Extract the [x, y] coordinate from the center of the cell holding the provided text.  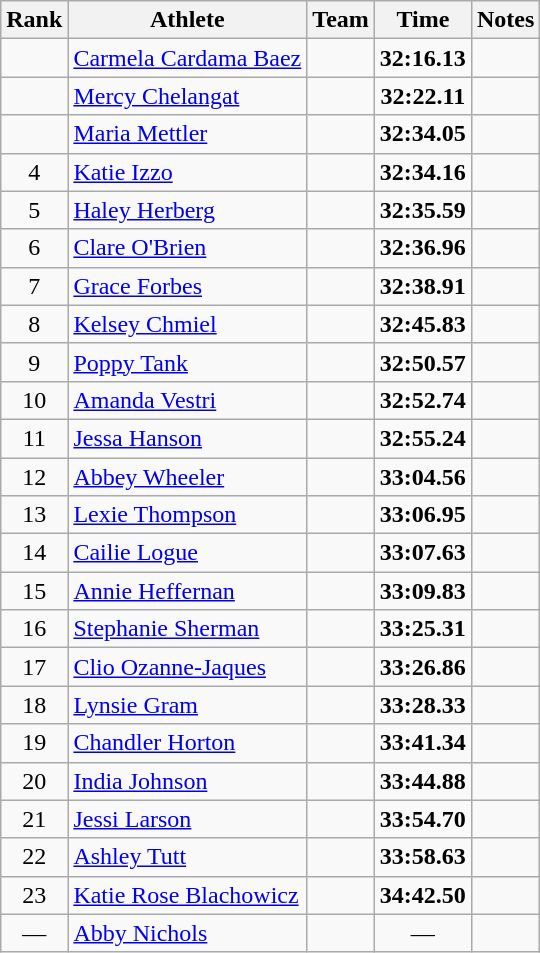
32:22.11 [422, 96]
32:55.24 [422, 438]
Amanda Vestri [188, 400]
Athlete [188, 20]
Rank [34, 20]
6 [34, 248]
Jessa Hanson [188, 438]
Kelsey Chmiel [188, 324]
16 [34, 629]
33:06.95 [422, 515]
32:45.83 [422, 324]
Time [422, 20]
Abby Nichols [188, 933]
33:41.34 [422, 743]
5 [34, 210]
Poppy Tank [188, 362]
Katie Izzo [188, 172]
32:35.59 [422, 210]
32:38.91 [422, 286]
32:34.16 [422, 172]
Jessi Larson [188, 819]
21 [34, 819]
33:04.56 [422, 477]
23 [34, 895]
19 [34, 743]
33:28.33 [422, 705]
15 [34, 591]
Annie Heffernan [188, 591]
Cailie Logue [188, 553]
32:34.05 [422, 134]
33:58.63 [422, 857]
14 [34, 553]
Mercy Chelangat [188, 96]
33:44.88 [422, 781]
Ashley Tutt [188, 857]
32:50.57 [422, 362]
33:09.83 [422, 591]
18 [34, 705]
Lexie Thompson [188, 515]
32:36.96 [422, 248]
4 [34, 172]
Notes [505, 20]
Team [341, 20]
32:16.13 [422, 58]
Clare O'Brien [188, 248]
Katie Rose Blachowicz [188, 895]
Maria Mettler [188, 134]
Carmela Cardama Baez [188, 58]
Abbey Wheeler [188, 477]
33:54.70 [422, 819]
Grace Forbes [188, 286]
Clio Ozanne-Jaques [188, 667]
12 [34, 477]
10 [34, 400]
Lynsie Gram [188, 705]
13 [34, 515]
33:25.31 [422, 629]
Stephanie Sherman [188, 629]
8 [34, 324]
Haley Herberg [188, 210]
22 [34, 857]
32:52.74 [422, 400]
33:07.63 [422, 553]
17 [34, 667]
34:42.50 [422, 895]
India Johnson [188, 781]
7 [34, 286]
33:26.86 [422, 667]
Chandler Horton [188, 743]
20 [34, 781]
11 [34, 438]
9 [34, 362]
